Output the (X, Y) coordinate of the center of the cell containing the given text.  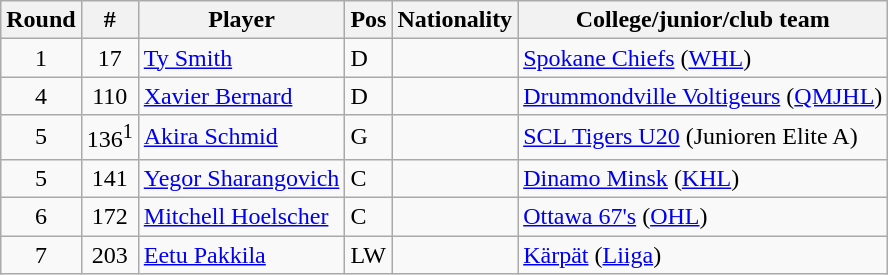
Xavier Bernard (242, 96)
110 (110, 96)
172 (110, 217)
Akira Schmid (242, 138)
Pos (368, 20)
1361 (110, 138)
# (110, 20)
Mitchell Hoelscher (242, 217)
Eetu Pakkila (242, 255)
4 (41, 96)
1 (41, 58)
SCL Tigers U20 (Junioren Elite A) (703, 138)
203 (110, 255)
Drummondville Voltigeurs (QMJHL) (703, 96)
College/junior/club team (703, 20)
LW (368, 255)
Dinamo Minsk (KHL) (703, 178)
Spokane Chiefs (WHL) (703, 58)
Ottawa 67's (OHL) (703, 217)
G (368, 138)
17 (110, 58)
7 (41, 255)
141 (110, 178)
Player (242, 20)
Ty Smith (242, 58)
Nationality (455, 20)
Kärpät (Liiga) (703, 255)
Round (41, 20)
Yegor Sharangovich (242, 178)
6 (41, 217)
